Search for the cell housing the specified text and yield its (X, Y) center coordinate. 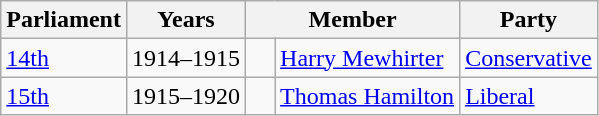
1915–1920 (186, 96)
Member (353, 20)
Conservative (529, 58)
Parliament (64, 20)
15th (64, 96)
1914–1915 (186, 58)
Liberal (529, 96)
Party (529, 20)
14th (64, 58)
Harry Mewhirter (368, 58)
Thomas Hamilton (368, 96)
Years (186, 20)
